Locate the cell with the specified text and output its [X, Y] center coordinate. 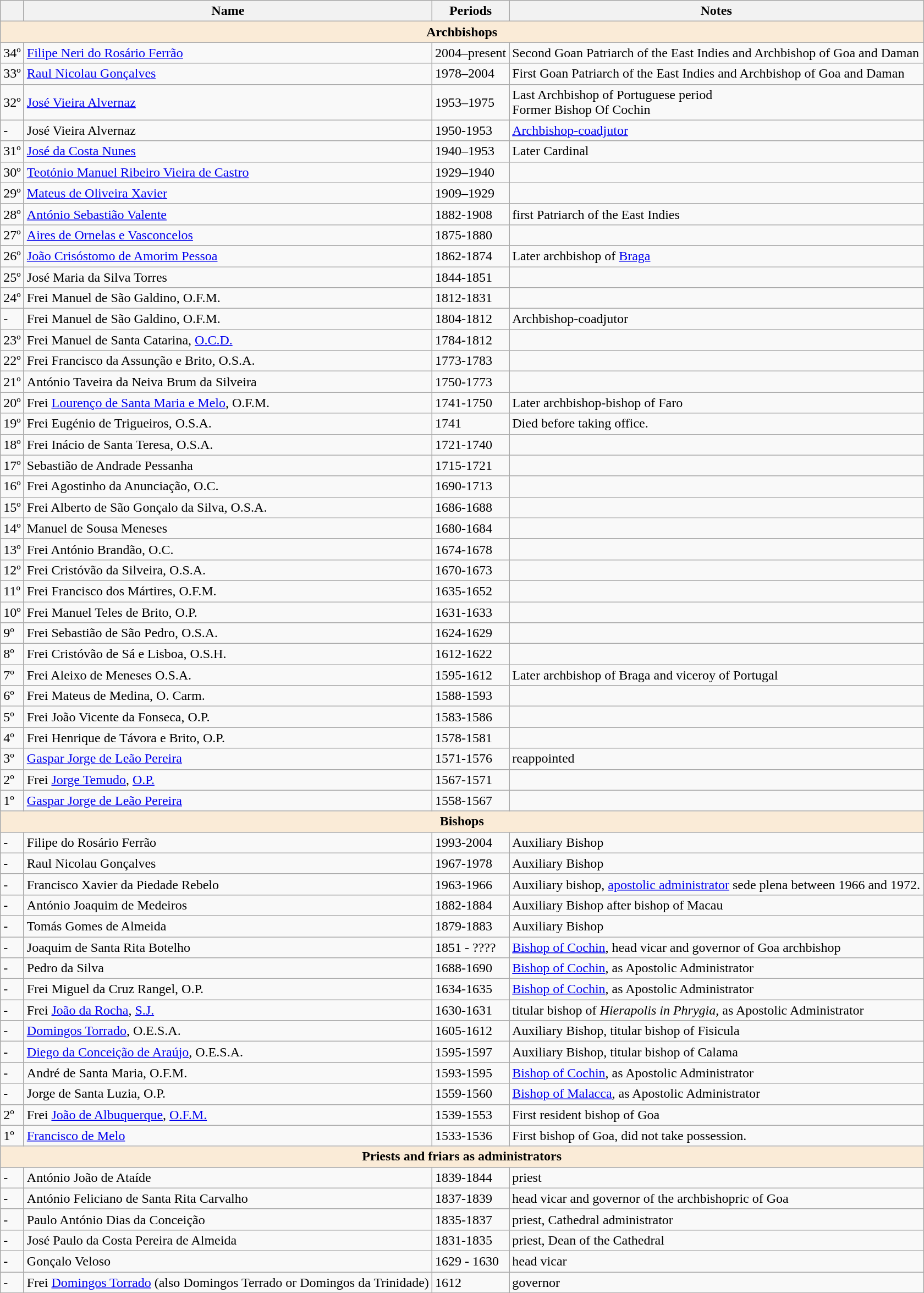
1741 [470, 424]
Frei Sebastião de São Pedro, O.S.A. [228, 633]
Frei Domingos Torrado (also Domingos Terrado or Domingos da Trinidade) [228, 1283]
Sebastião de Andrade Pessanha [228, 465]
Auxiliary bishop, apostolic administrator sede plena between 1966 and 1972. [716, 884]
Joaquim de Santa Rita Botelho [228, 947]
1940–1953 [470, 151]
29º [12, 193]
Frei Agostinho da Anunciação, O.C. [228, 486]
Frei Manuel de Santa Catarina, O.C.D. [228, 340]
Frei Inácio de Santa Teresa, O.S.A. [228, 445]
José da Costa Nunes [228, 151]
Pedro da Silva [228, 968]
Died before taking office. [716, 424]
1909–1929 [470, 193]
21º [12, 382]
16º [12, 486]
1686-1688 [470, 507]
Archbishops [462, 32]
Later archbishop of Braga [716, 256]
30º [12, 172]
Gonçalo Veloso [228, 1261]
1879-1883 [470, 926]
1583-1586 [470, 717]
9º [12, 633]
Frei João da Rocha, S.J. [228, 1010]
Frei Mateus de Medina, O. Carm. [228, 696]
26º [12, 256]
António João de Ataíde [228, 1177]
32º [12, 102]
Manuel de Sousa Meneses [228, 528]
1741-1750 [470, 403]
1875-1880 [470, 235]
Later Cardinal [716, 151]
Teotónio Manuel Ribeiro Vieira de Castro [228, 172]
Domingos Torrado, O.E.S.A. [228, 1031]
Frei Francisco dos Mártires, O.F.M. [228, 591]
27º [12, 235]
priest, Cathedral administrator [716, 1219]
Frei Francisco da Assunção e Brito, O.S.A. [228, 361]
1831-1835 [470, 1240]
Frei Manuel Teles de Brito, O.P. [228, 612]
22º [12, 361]
1950-1953 [470, 130]
First bishop of Goa, did not take possession. [716, 1136]
2004–present [470, 53]
First Goan Patriarch of the East Indies and Archbishop of Goa and Daman [716, 74]
Periods [470, 11]
33º [12, 74]
1670-1673 [470, 570]
Frei Miguel da Cruz Rangel, O.P. [228, 989]
25º [12, 277]
1690-1713 [470, 486]
Bishop of Cochin, head vicar and governor of Goa archbishop [716, 947]
Filipe Neri do Rosário Ferrão [228, 53]
Filipe do Rosário Ferrão [228, 842]
Bishop of Malacca, as Apostolic Administrator [716, 1094]
23º [12, 340]
1631-1633 [470, 612]
1595-1597 [470, 1052]
Aires de Ornelas e Vasconcelos [228, 235]
24º [12, 298]
António Feliciano de Santa Rita Carvalho [228, 1198]
19º [12, 424]
Priests and friars as administrators [462, 1157]
1624-1629 [470, 633]
Frei Eugénio de Trigueiros, O.S.A. [228, 424]
João Crisóstomo de Amorim Pessoa [228, 256]
priest [716, 1177]
1963-1966 [470, 884]
1593-1595 [470, 1073]
1804-1812 [470, 319]
Auxiliary Bishop after bishop of Macau [716, 905]
Frei Henrique de Távora e Brito, O.P. [228, 738]
3º [12, 759]
1721-1740 [470, 445]
António Joaquim de Medeiros [228, 905]
1993-2004 [470, 842]
7º [12, 675]
1715-1721 [470, 465]
1773-1783 [470, 361]
1533-1536 [470, 1136]
1812-1831 [470, 298]
1558-1567 [470, 801]
8º [12, 654]
Frei Cristóvão da Silveira, O.S.A. [228, 570]
1784-1812 [470, 340]
priest, Dean of the Cathedral [716, 1240]
Frei Cristóvão de Sá e Lisboa, O.S.H. [228, 654]
Mateus de Oliveira Xavier [228, 193]
Auxiliary Bishop, titular bishop of Calama [716, 1052]
First resident bishop of Goa [716, 1115]
1862-1874 [470, 256]
1837-1839 [470, 1198]
10º [12, 612]
Later archbishop of Braga and viceroy of Portugal [716, 675]
Frei Alberto de São Gonçalo da Silva, O.S.A. [228, 507]
Bishops [462, 821]
1571-1576 [470, 759]
1634-1635 [470, 989]
1539-1553 [470, 1115]
6º [12, 696]
Name [228, 11]
1612 [470, 1283]
31º [12, 151]
1978–2004 [470, 74]
António Sebastião Valente [228, 214]
17º [12, 465]
governor [716, 1283]
28º [12, 214]
Last Archbishop of Portuguese periodFormer Bishop Of Cochin [716, 102]
Frei João Vicente da Fonseca, O.P. [228, 717]
12º [12, 570]
1680-1684 [470, 528]
Frei Aleixo de Meneses O.S.A. [228, 675]
Jorge de Santa Luzia, O.P. [228, 1094]
1835-1837 [470, 1219]
1559-1560 [470, 1094]
José Paulo da Costa Pereira de Almeida [228, 1240]
reappointed [716, 759]
Later archbishop-bishop of Faro [716, 403]
titular bishop of Hierapolis in Phrygia, as Apostolic Administrator [716, 1010]
1688-1690 [470, 968]
head vicar and governor of the archbishopric of Goa [716, 1198]
Francisco Xavier da Piedade Rebelo [228, 884]
1567-1571 [470, 780]
head vicar [716, 1261]
Frei António Brandão, O.C. [228, 549]
1635-1652 [470, 591]
1630-1631 [470, 1010]
António Taveira da Neiva Brum da Silveira [228, 382]
1578-1581 [470, 738]
1844-1851 [470, 277]
Frei Jorge Temudo, O.P. [228, 780]
Francisco de Melo [228, 1136]
14º [12, 528]
first Patriarch of the East Indies [716, 214]
Diego da Conceição de Araújo, O.E.S.A. [228, 1052]
1953–1975 [470, 102]
1674-1678 [470, 549]
Paulo António Dias da Conceição [228, 1219]
1629 - 1630 [470, 1261]
José Maria da Silva Torres [228, 277]
20º [12, 403]
1750-1773 [470, 382]
André de Santa Maria, O.F.M. [228, 1073]
1612-1622 [470, 654]
1882-1908 [470, 214]
13º [12, 549]
1595-1612 [470, 675]
5º [12, 717]
11º [12, 591]
Frei Lourenço de Santa Maria e Melo, O.F.M. [228, 403]
Auxiliary Bishop, titular bishop of Fisicula [716, 1031]
1605-1612 [470, 1031]
Tomás Gomes de Almeida [228, 926]
4º [12, 738]
18º [12, 445]
1929–1940 [470, 172]
Frei João de Albuquerque, O.F.M. [228, 1115]
Second Goan Patriarch of the East Indies and Archbishop of Goa and Daman [716, 53]
1882-1884 [470, 905]
1851 - ???? [470, 947]
1588-1593 [470, 696]
1839-1844 [470, 1177]
15º [12, 507]
1967-1978 [470, 863]
Notes [716, 11]
34º [12, 53]
